Search for the cell housing the specified text and yield its [X, Y] center coordinate. 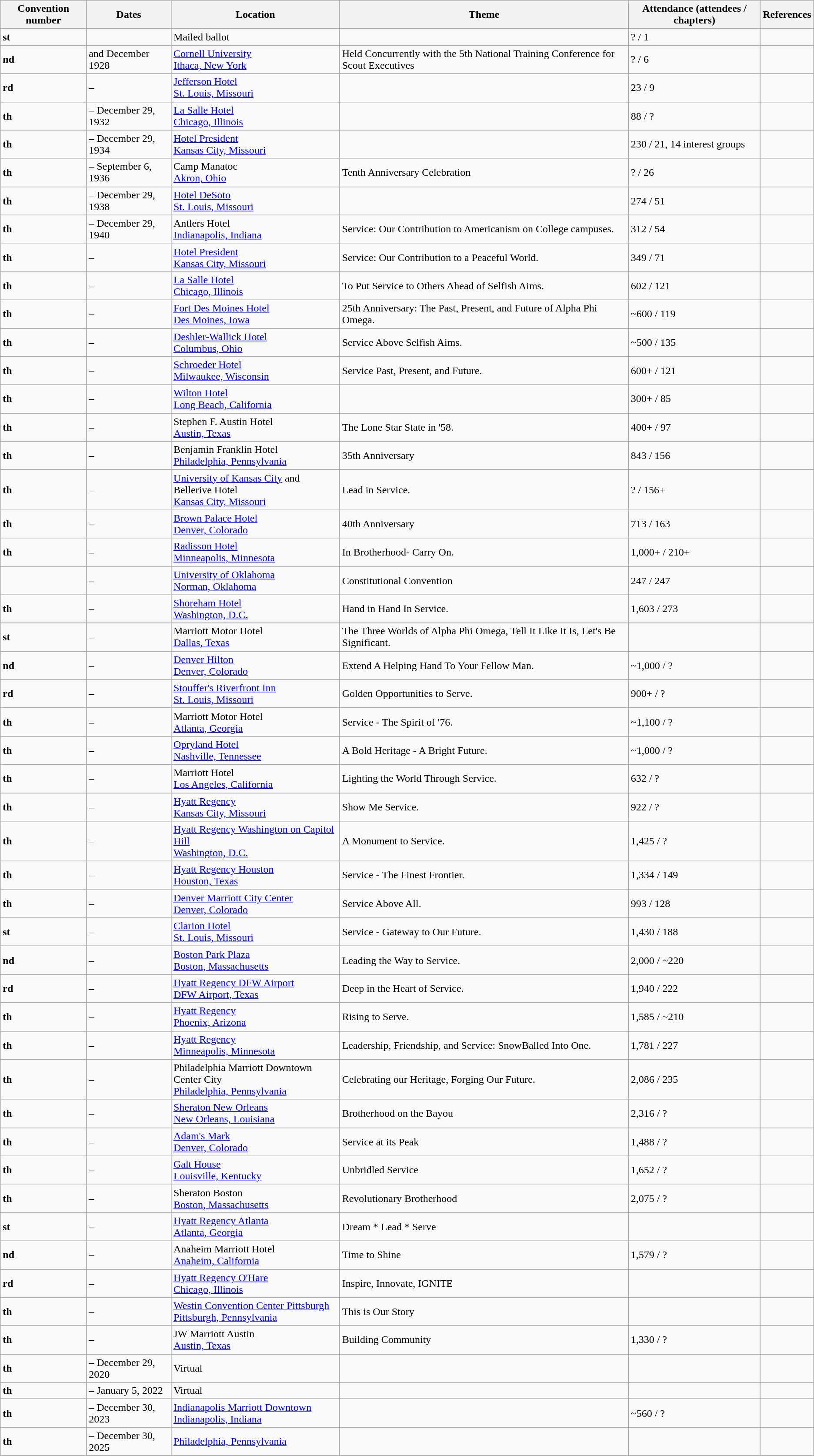
Constitutional Convention [484, 580]
632 / ? [694, 779]
Benjamin Franklin HotelPhiladelphia, Pennsylvania [255, 456]
A Bold Heritage - A Bright Future. [484, 750]
Golden Opportunities to Serve. [484, 693]
922 / ? [694, 807]
2,086 / 235 [694, 1079]
~500 / 135 [694, 342]
1,781 / 227 [694, 1045]
– December 29, 1940 [129, 229]
Leading the Way to Service. [484, 961]
2,316 / ? [694, 1114]
1,603 / 273 [694, 609]
Service: Our Contribution to Americanism on College campuses. [484, 229]
Dates [129, 15]
Revolutionary Brotherhood [484, 1198]
Convention number [43, 15]
843 / 156 [694, 456]
Clarion HotelSt. Louis, Missouri [255, 932]
Service - The Spirit of '76. [484, 722]
600+ / 121 [694, 371]
900+ / ? [694, 693]
1,425 / ? [694, 841]
? / 6 [694, 59]
~560 / ? [694, 1413]
Deshler-Wallick HotelColumbus, Ohio [255, 342]
– December 29, 1938 [129, 201]
Brown Palace HotelDenver, Colorado [255, 524]
Denver Marriott City CenterDenver, Colorado [255, 904]
993 / 128 [694, 904]
Shoreham HotelWashington, D.C. [255, 609]
Tenth Anniversary Celebration [484, 172]
Show Me Service. [484, 807]
Schroeder HotelMilwaukee, Wisconsin [255, 371]
Theme [484, 15]
and December 1928 [129, 59]
Adam's MarkDenver, Colorado [255, 1141]
– January 5, 2022 [129, 1391]
Hyatt Regency Washington on Capitol HillWashington, D.C. [255, 841]
2,075 / ? [694, 1198]
– September 6, 1936 [129, 172]
1,334 / 149 [694, 875]
Extend A Helping Hand To Your Fellow Man. [484, 666]
Philadelphia, Pennsylvania [255, 1442]
Cornell UniversityIthaca, New York [255, 59]
University of OklahomaNorman, Oklahoma [255, 580]
Sheraton New OrleansNew Orleans, Louisiana [255, 1114]
Held Concurrently with the 5th National Training Conference for Scout Executives [484, 59]
Unbridled Service [484, 1170]
1,488 / ? [694, 1141]
In Brotherhood- Carry On. [484, 552]
Marriott HotelLos Angeles, California [255, 779]
~1,100 / ? [694, 722]
Brotherhood on the Bayou [484, 1114]
Stephen F. Austin HotelAustin, Texas [255, 427]
Denver HiltonDenver, Colorado [255, 666]
Lead in Service. [484, 490]
Service - The Finest Frontier. [484, 875]
Service: Our Contribution to a Peaceful World. [484, 258]
Hyatt Regency AtlantaAtlanta, Georgia [255, 1227]
? / 156+ [694, 490]
Building Community [484, 1340]
Radisson HotelMinneapolis, Minnesota [255, 552]
Service Above Selfish Aims. [484, 342]
University of Kansas City and Bellerive HotelKansas City, Missouri [255, 490]
1,000+ / 210+ [694, 552]
2,000 / ~220 [694, 961]
400+ / 97 [694, 427]
88 / ? [694, 116]
Sheraton BostonBoston, Massachusetts [255, 1198]
Galt HouseLouisville, Kentucky [255, 1170]
? / 1 [694, 37]
312 / 54 [694, 229]
– December 30, 2025 [129, 1442]
– December 29, 1934 [129, 144]
JW Marriott AustinAustin, Texas [255, 1340]
Time to Shine [484, 1255]
Hyatt Regency O'HareChicago, Illinois [255, 1283]
– December 29, 1932 [129, 116]
Marriott Motor HotelAtlanta, Georgia [255, 722]
Service - Gateway to Our Future. [484, 932]
35th Anniversary [484, 456]
1,585 / ~210 [694, 1017]
1,430 / 188 [694, 932]
Service Above All. [484, 904]
23 / 9 [694, 88]
Wilton HotelLong Beach, California [255, 399]
A Monument to Service. [484, 841]
Hyatt RegencyKansas City, Missouri [255, 807]
Lighting the World Through Service. [484, 779]
Philadelphia Marriott Downtown Center CityPhiladelphia, Pennsylvania [255, 1079]
Hyatt RegencyMinneapolis, Minnesota [255, 1045]
Service Past, Present, and Future. [484, 371]
247 / 247 [694, 580]
Celebrating our Heritage, Forging Our Future. [484, 1079]
1,579 / ? [694, 1255]
1,652 / ? [694, 1170]
Hyatt Regency HoustonHouston, Texas [255, 875]
602 / 121 [694, 285]
Deep in the Heart of Service. [484, 988]
Hotel DeSotoSt. Louis, Missouri [255, 201]
This is Our Story [484, 1312]
Inspire, Innovate, IGNITE [484, 1283]
Fort Des Moines HotelDes Moines, Iowa [255, 314]
– December 30, 2023 [129, 1413]
274 / 51 [694, 201]
Anaheim Marriott HotelAnaheim, California [255, 1255]
– December 29, 2020 [129, 1369]
Indianapolis Marriott DowntownIndianapolis, Indiana [255, 1413]
40th Anniversary [484, 524]
Marriott Motor HotelDallas, Texas [255, 637]
To Put Service to Others Ahead of Selfish Aims. [484, 285]
Boston Park PlazaBoston, Massachusetts [255, 961]
Camp ManatocAkron, Ohio [255, 172]
Hand in Hand In Service. [484, 609]
The Three Worlds of Alpha Phi Omega, Tell It Like It Is, Let's Be Significant. [484, 637]
300+ / 85 [694, 399]
Hyatt Regency DFW AirportDFW Airport, Texas [255, 988]
349 / 71 [694, 258]
Dream * Lead * Serve [484, 1227]
Rising to Serve. [484, 1017]
Westin Convention Center PittsburghPittsburgh, Pennsylvania [255, 1312]
Location [255, 15]
1,940 / 222 [694, 988]
Jefferson HotelSt. Louis, Missouri [255, 88]
230 / 21, 14 interest groups [694, 144]
713 / 163 [694, 524]
The Lone Star State in '58. [484, 427]
Antlers HotelIndianapolis, Indiana [255, 229]
Opryland HotelNashville, Tennessee [255, 750]
Mailed ballot [255, 37]
Leadership, Friendship, and Service: SnowBalled Into One. [484, 1045]
Attendance (attendees / chapters) [694, 15]
Service at its Peak [484, 1141]
References [787, 15]
1,330 / ? [694, 1340]
~600 / 119 [694, 314]
Stouffer's Riverfront InnSt. Louis, Missouri [255, 693]
Hyatt RegencyPhoenix, Arizona [255, 1017]
? / 26 [694, 172]
25th Anniversary: The Past, Present, and Future of Alpha Phi Omega. [484, 314]
